Output the (X, Y) coordinate of the center of the cell containing the given text.  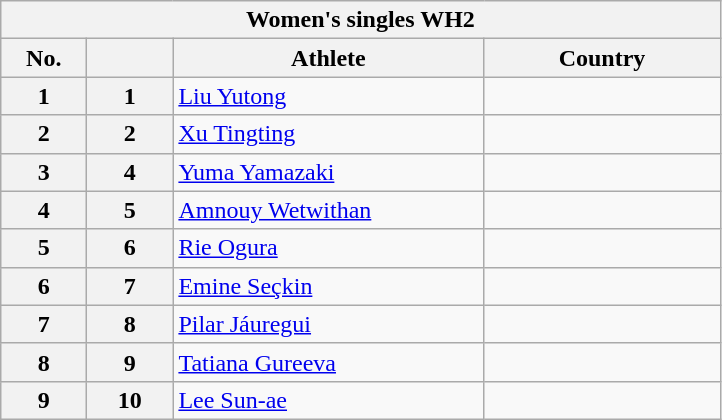
No. (44, 58)
Tatiana Gureeva (328, 362)
Pilar Jáuregui (328, 324)
Amnouy Wetwithan (328, 210)
Athlete (328, 58)
Country (602, 58)
3 (44, 172)
Lee Sun-ae (328, 400)
Emine Seçkin (328, 286)
Yuma Yamazaki (328, 172)
Rie Ogura (328, 248)
Women's singles WH2 (360, 20)
10 (130, 400)
Xu Tingting (328, 134)
Liu Yutong (328, 96)
